Provide the (x, y) coordinate of the cell's center where the given text is located.  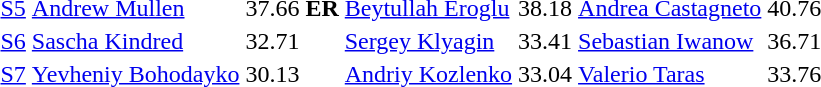
Sascha Kindred (136, 41)
Sergey Klyagin (428, 41)
Sebastian Iwanow (670, 41)
33.41 (546, 41)
32.71 (292, 41)
